Find where the given text appears and provide that cell's center as (X, Y) coordinate. 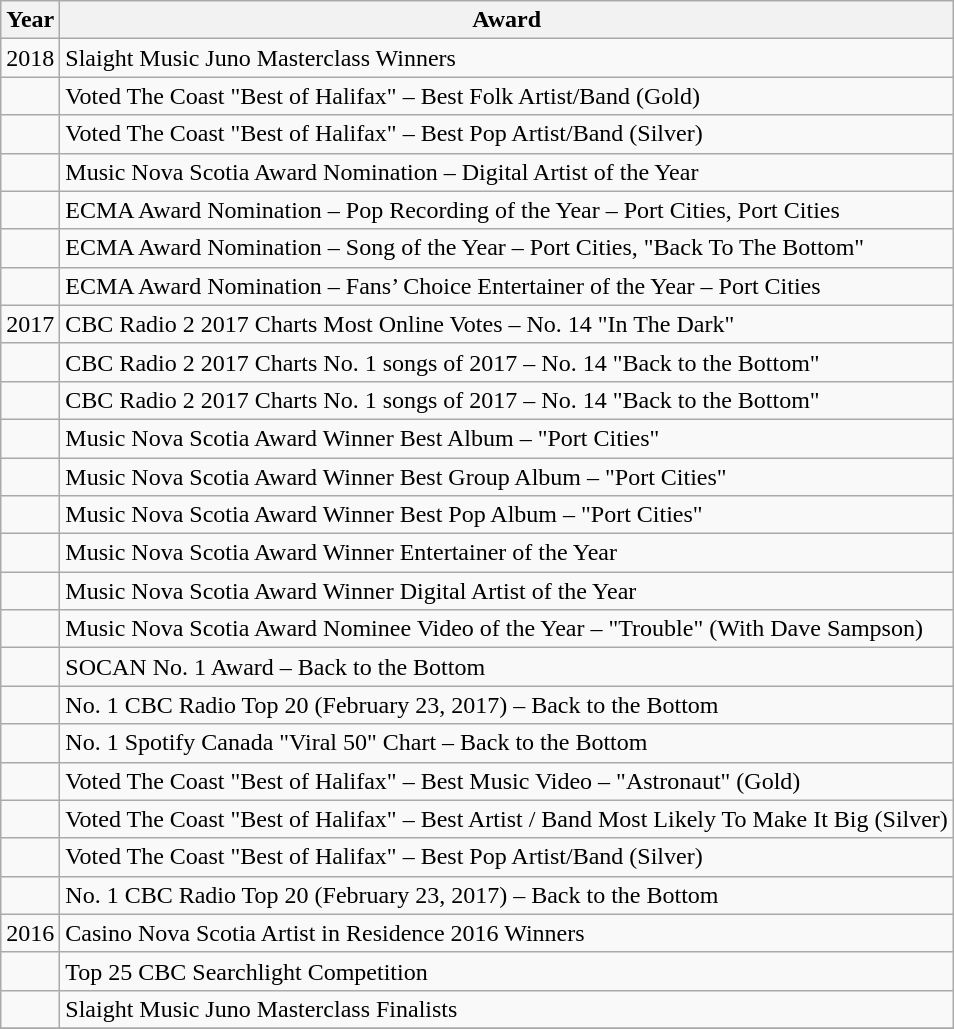
2017 (30, 324)
Music Nova Scotia Award Winner Best Album – "Port Cities" (507, 438)
Year (30, 20)
Voted The Coast "Best of Halifax" – Best Music Video – "Astronaut" (Gold) (507, 781)
2016 (30, 933)
Music Nova Scotia Award Winner Digital Artist of the Year (507, 591)
Slaight Music Juno Masterclass Winners (507, 58)
SOCAN No. 1 Award – Back to the Bottom (507, 667)
Top 25 CBC Searchlight Competition (507, 971)
Music Nova Scotia Award Nominee Video of the Year – "Trouble" (With Dave Sampson) (507, 629)
ECMA Award Nomination – Fans’ Choice Entertainer of the Year – Port Cities (507, 286)
Music Nova Scotia Award Nomination – Digital Artist of the Year (507, 172)
2018 (30, 58)
No. 1 Spotify Canada "Viral 50" Chart – Back to the Bottom (507, 743)
Music Nova Scotia Award Winner Best Pop Album – "Port Cities" (507, 515)
ECMA Award Nomination – Pop Recording of the Year – Port Cities, Port Cities (507, 210)
CBC Radio 2 2017 Charts Most Online Votes – No. 14 "In The Dark" (507, 324)
ECMA Award Nomination – Song of the Year – Port Cities, "Back To The Bottom" (507, 248)
Casino Nova Scotia Artist in Residence 2016 Winners (507, 933)
Music Nova Scotia Award Winner Best Group Album – "Port Cities" (507, 477)
Music Nova Scotia Award Winner Entertainer of the Year (507, 553)
Award (507, 20)
Slaight Music Juno Masterclass Finalists (507, 1009)
Voted The Coast "Best of Halifax" – Best Artist / Band Most Likely To Make It Big (Silver) (507, 819)
Voted The Coast "Best of Halifax" – Best Folk Artist/Band (Gold) (507, 96)
